Extract the (X, Y) coordinate from the center of the cell holding the provided text.  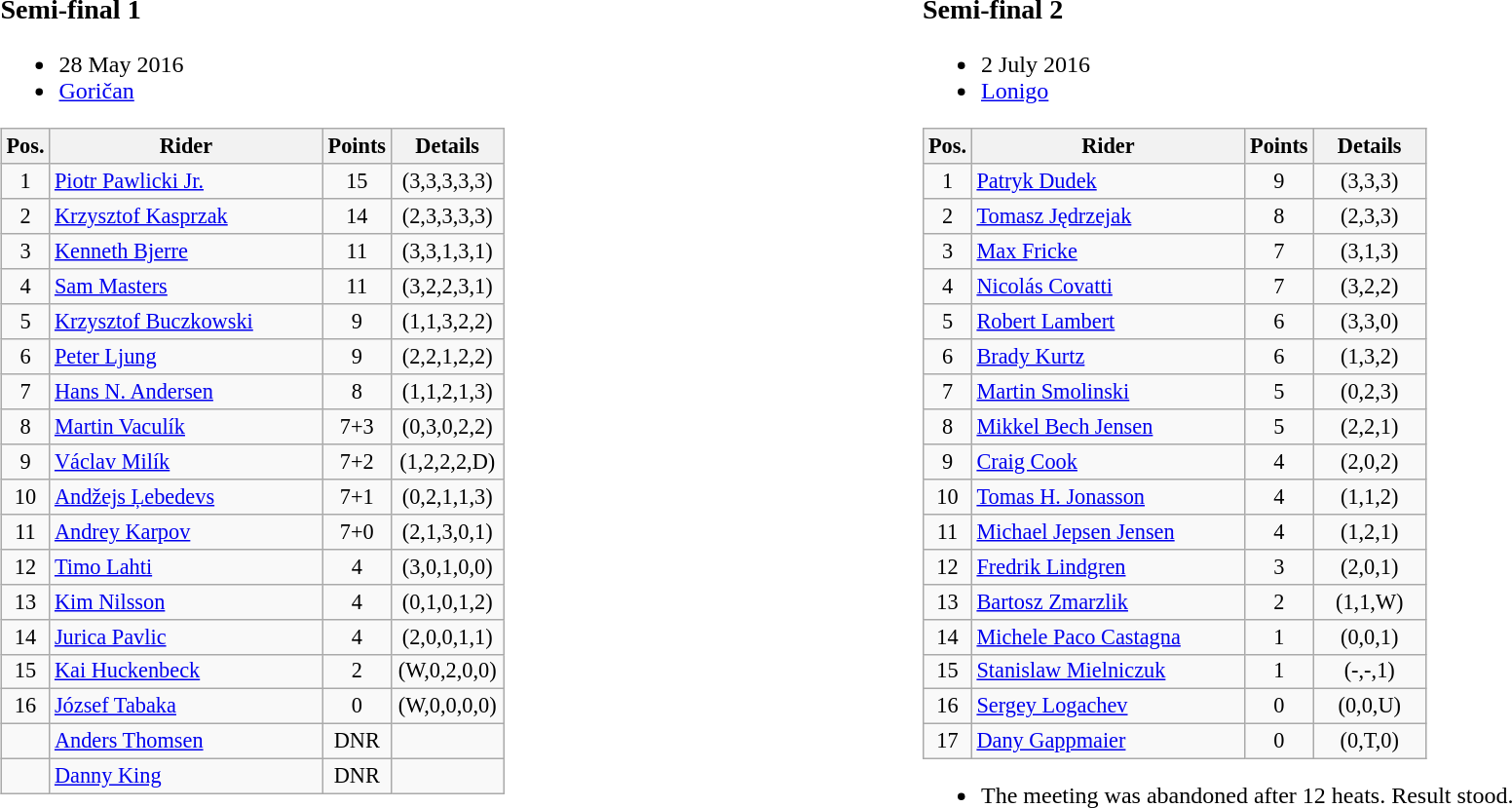
Sergey Logachev (1108, 707)
Danny King (186, 777)
Nicolás Covatti (1108, 287)
Patryk Dudek (1108, 181)
(2,2,1) (1370, 427)
Václav Milík (186, 462)
(3,2,2) (1370, 287)
(3,2,2,3,1) (448, 287)
(3,3,0) (1370, 322)
7+1 (357, 496)
(0,3,0,2,2) (448, 427)
Anders Thomsen (186, 742)
Piotr Pawlicki Jr. (186, 181)
(2,3,3,3,3) (448, 216)
Hans N. Andersen (186, 392)
(0,0,U) (1370, 707)
Stanislaw Mielniczuk (1108, 672)
Dany Gappmaier (1108, 742)
(3,3,3,3,3) (448, 181)
Krzysztof Buczkowski (186, 322)
Tomas H. Jonasson (1108, 496)
Jurica Pavlic (186, 636)
Robert Lambert (1108, 322)
(1,1,2,1,3) (448, 392)
Fredrik Lindgren (1108, 566)
(1,1,2) (1370, 496)
Bartosz Zmarzlik (1108, 601)
17 (947, 742)
Michael Jepsen Jensen (1108, 531)
(1,1,3,2,2) (448, 322)
(0,0,1) (1370, 636)
Timo Lahti (186, 566)
(1,2,1) (1370, 531)
Martin Smolinski (1108, 392)
Andžejs Ļebedevs (186, 496)
Martin Vaculík (186, 427)
(W,0,0,0,0) (448, 707)
7+2 (357, 462)
(3,1,3) (1370, 251)
Krzysztof Kasprzak (186, 216)
Max Fricke (1108, 251)
(1,1,W) (1370, 601)
7+0 (357, 531)
Sam Masters (186, 287)
Peter Ljung (186, 357)
Brady Kurtz (1108, 357)
Mikkel Bech Jensen (1108, 427)
József Tabaka (186, 707)
(-,-,1) (1370, 672)
(2,3,3) (1370, 216)
Kai Huckenbeck (186, 672)
(3,3,1,3,1) (448, 251)
(3,0,1,0,0) (448, 566)
Kim Nilsson (186, 601)
(0,T,0) (1370, 742)
(0,1,0,1,2) (448, 601)
(2,0,0,1,1) (448, 636)
(2,0,2) (1370, 462)
(0,2,1,1,3) (448, 496)
Andrey Karpov (186, 531)
(1,3,2) (1370, 357)
(W,0,2,0,0) (448, 672)
Michele Paco Castagna (1108, 636)
(2,0,1) (1370, 566)
(2,1,3,0,1) (448, 531)
(2,2,1,2,2) (448, 357)
Tomasz Jędrzejak (1108, 216)
Kenneth Bjerre (186, 251)
Craig Cook (1108, 462)
(3,3,3) (1370, 181)
(1,2,2,2,D) (448, 462)
(0,2,3) (1370, 392)
7+3 (357, 427)
